Locate the cell with the specified text and output its (x, y) center coordinate. 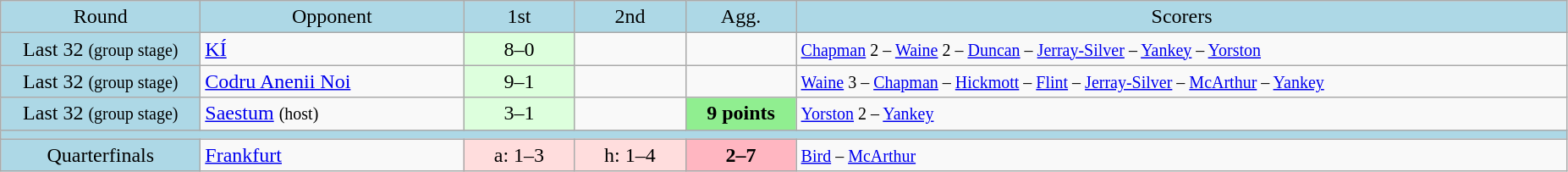
Agg. (741, 17)
Scorers (1181, 17)
2–7 (741, 155)
2nd (630, 17)
KÍ (332, 49)
9 points (741, 114)
Round (101, 17)
h: 1–4 (630, 155)
Yorston 2 – Yankey (1181, 114)
Bird – McArthur (1181, 155)
9–1 (520, 81)
Codru Anenii Noi (332, 81)
Saestum (host) (332, 114)
8–0 (520, 49)
Frankfurt (332, 155)
1st (520, 17)
a: 1–3 (520, 155)
Quarterfinals (101, 155)
3–1 (520, 114)
Opponent (332, 17)
Waine 3 – Chapman – Hickmott – Flint – Jerray-Silver – McArthur – Yankey (1181, 81)
Chapman 2 – Waine 2 – Duncan – Jerray-Silver – Yankey – Yorston (1181, 49)
